Locate the cell with the specified text and output its (X, Y) center coordinate. 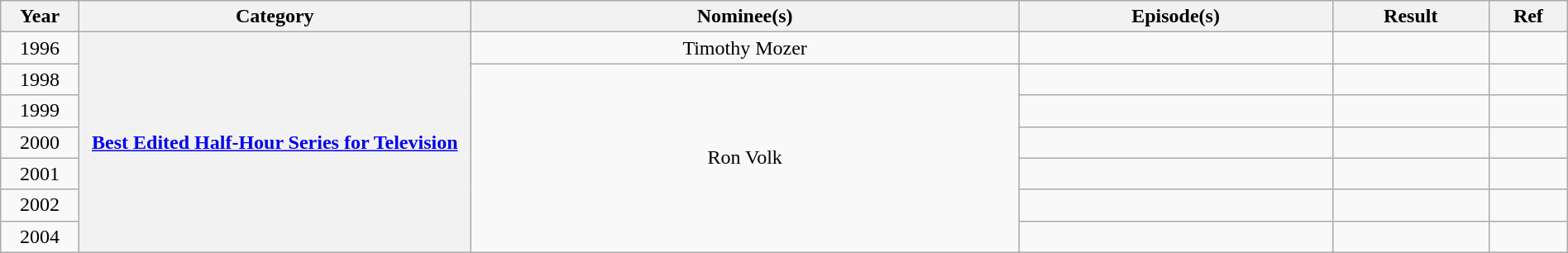
Nominee(s) (744, 17)
Best Edited Half-Hour Series for Television (275, 142)
2004 (40, 236)
Result (1411, 17)
1998 (40, 79)
Episode(s) (1176, 17)
1996 (40, 48)
Category (275, 17)
Timothy Mozer (744, 48)
Ref (1528, 17)
Year (40, 17)
1999 (40, 111)
2001 (40, 174)
Ron Volk (744, 158)
2002 (40, 205)
2000 (40, 142)
